Detect which cell encompasses the target text, then output its (X, Y) center coordinate. 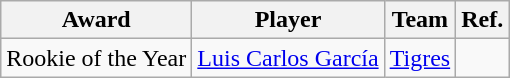
Ref. (482, 20)
Tigres (420, 58)
Player (288, 20)
Luis Carlos García (288, 58)
Award (96, 20)
Team (420, 20)
Rookie of the Year (96, 58)
